Determine the (x, y) coordinate at the center of the cell enclosing the given text.  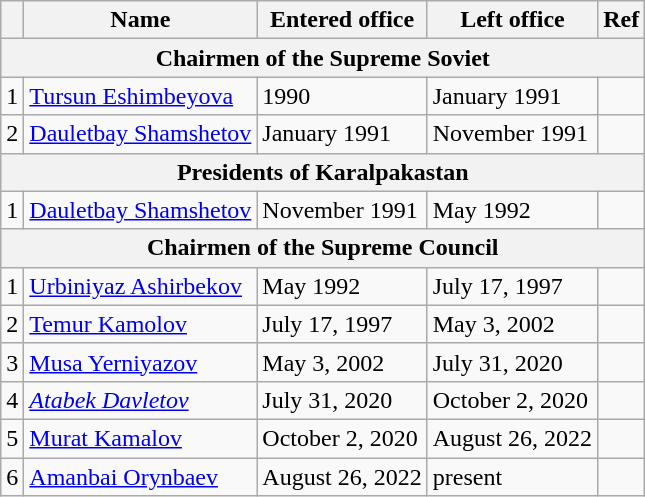
3 (12, 362)
Name (140, 20)
Left office (512, 20)
Temur Kamolov (140, 324)
Atabek Davletov (140, 400)
present (512, 477)
Presidents of Karalpakastan (323, 172)
Ref (622, 20)
4 (12, 400)
5 (12, 438)
Musa Yerniyazov (140, 362)
6 (12, 477)
Urbiniyaz Ashirbekov (140, 286)
1990 (342, 96)
Murat Kamalov (140, 438)
Tursun Eshimbeyova (140, 96)
Chairmen of the Supreme Council (323, 248)
Entered office (342, 20)
Amanbai Orynbaev (140, 477)
Chairmen of the Supreme Soviet (323, 58)
